Provide the [X, Y] coordinate of the cell's center where the given text is located.  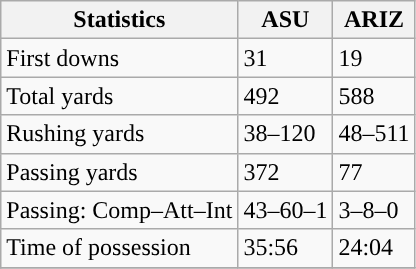
Passing: Comp–Att–Int [120, 210]
492 [286, 96]
Passing yards [120, 172]
588 [374, 96]
19 [374, 58]
38–120 [286, 134]
35:56 [286, 248]
43–60–1 [286, 210]
ASU [286, 20]
48–511 [374, 134]
First downs [120, 58]
Rushing yards [120, 134]
372 [286, 172]
31 [286, 58]
ARIZ [374, 20]
Total yards [120, 96]
3–8–0 [374, 210]
24:04 [374, 248]
Statistics [120, 20]
77 [374, 172]
Time of possession [120, 248]
